For the text-containing cell, return its midpoint in [X, Y] coordinate format. 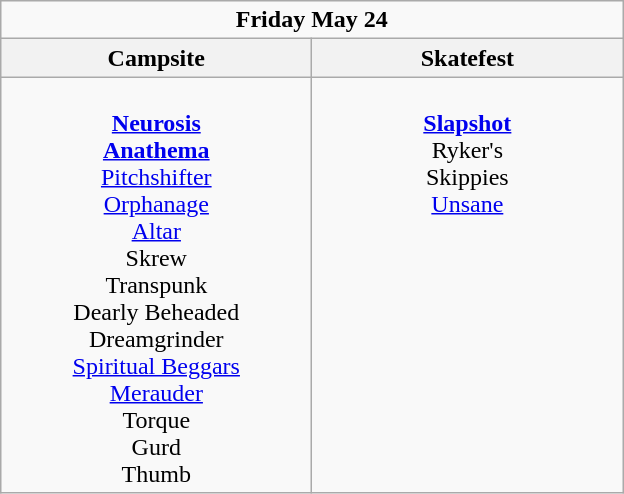
Slapshot Ryker's Skippies Unsane [468, 285]
Neurosis Anathema Pitchshifter Orphanage Altar Skrew Transpunk Dearly Beheaded Dreamgrinder Spiritual Beggars Merauder Torque Gurd Thumb [156, 285]
Skatefest [468, 58]
Friday May 24 [312, 20]
Campsite [156, 58]
